Scan for the cell matching the given text and deliver its (x, y) coordinate at center. 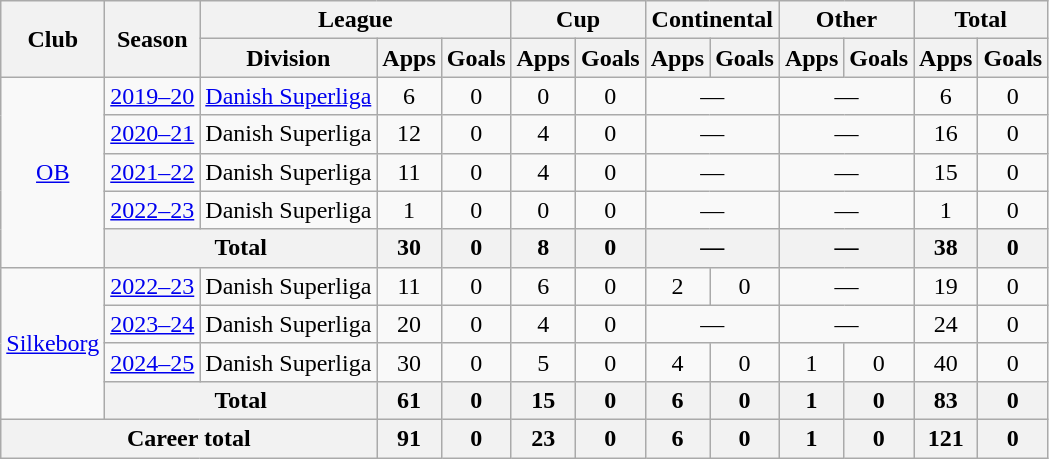
61 (409, 400)
12 (409, 134)
20 (409, 324)
League (356, 20)
2 (677, 286)
Other (846, 20)
2024–25 (152, 362)
38 (946, 248)
Silkeborg (53, 343)
2023–24 (152, 324)
2021–22 (152, 172)
OB (53, 172)
24 (946, 324)
Division (288, 58)
5 (543, 362)
40 (946, 362)
Cup (578, 20)
Club (53, 39)
16 (946, 134)
19 (946, 286)
Continental (712, 20)
2019–20 (152, 96)
8 (543, 248)
23 (543, 438)
121 (946, 438)
2020–21 (152, 134)
83 (946, 400)
Career total (189, 438)
91 (409, 438)
Season (152, 39)
